Return the (x, y) coordinate for the center point of the cell that contains the specified text.  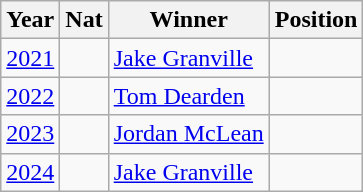
Position (316, 20)
Winner (188, 20)
Nat (84, 20)
2024 (30, 172)
2023 (30, 134)
Jordan McLean (188, 134)
2022 (30, 96)
Year (30, 20)
Tom Dearden (188, 96)
2021 (30, 58)
